Provide the [X, Y] coordinate of the cell's center where the given text is located.  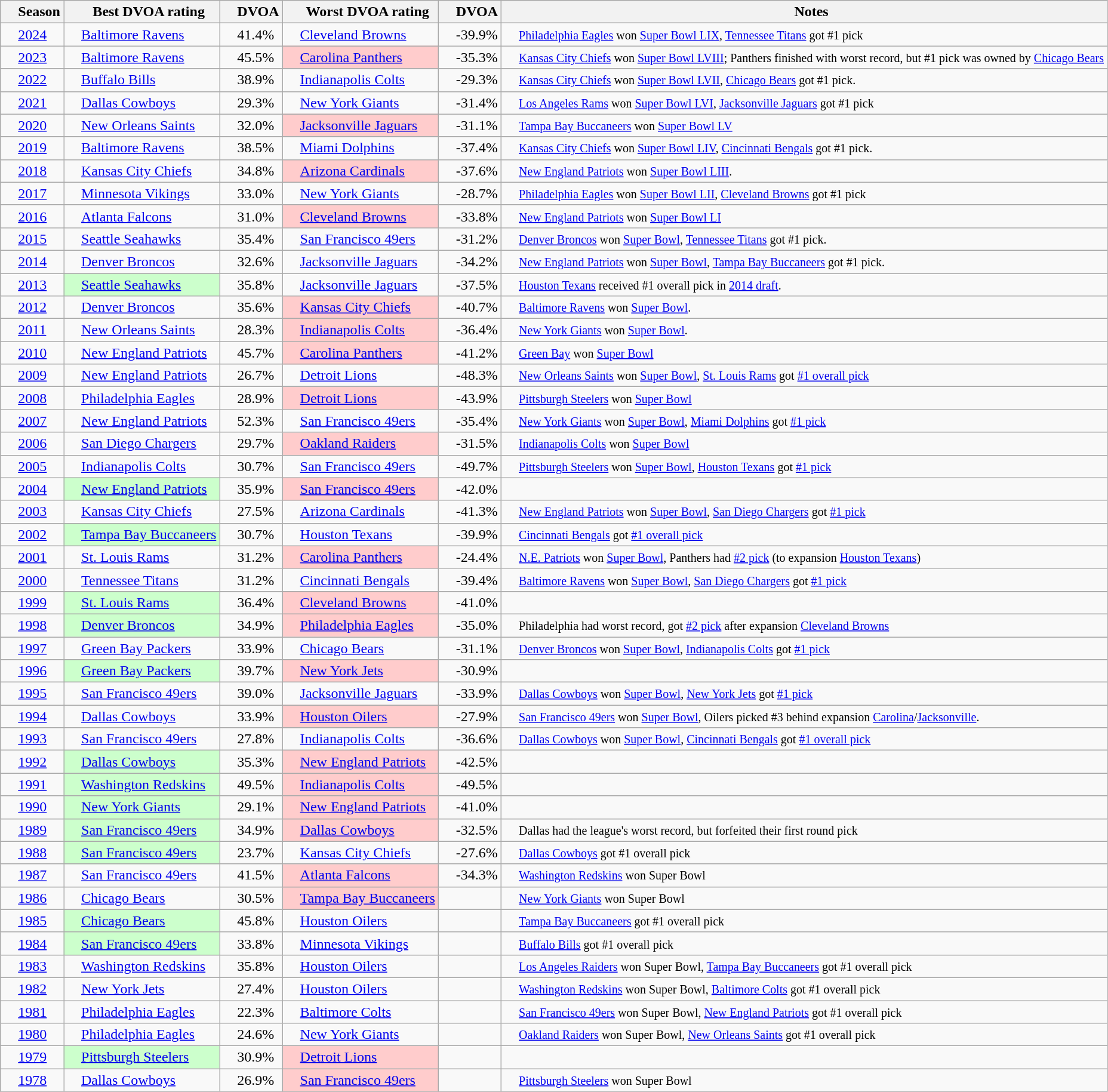
Washington Redskins won Super Bowl, Baltimore Colts got #1 overall pick [805, 989]
Indianapolis Colts won Super Bowl [805, 444]
2005 [32, 466]
-35.0% [469, 625]
39.7% [251, 671]
33.0% [251, 193]
1979 [32, 1057]
1988 [32, 853]
2016 [32, 216]
Philadelphia Eagles won Super Bowl LII, Cleveland Browns got #1 pick [805, 193]
2017 [32, 193]
27.8% [251, 739]
2004 [32, 489]
52.3% [251, 421]
1993 [32, 739]
1991 [32, 785]
38.5% [251, 148]
2008 [32, 398]
-35.3% [469, 57]
2010 [32, 353]
-31.5% [469, 444]
2023 [32, 57]
2015 [32, 239]
-32.5% [469, 830]
Los Angeles Raiders won Super Bowl, Tampa Bay Buccaneers got #1 overall pick [805, 966]
32.6% [251, 262]
2001 [32, 557]
-34.2% [469, 262]
New Orleans Saints won Super Bowl, St. Louis Rams got #1 overall pick [805, 376]
-37.4% [469, 148]
-41.2% [469, 353]
-35.4% [469, 421]
Tampa Bay Buccaneers got #1 overall pick [805, 921]
35.6% [251, 307]
41.4% [251, 35]
-48.3% [469, 376]
23.7% [251, 853]
Baltimore Colts [361, 1012]
1987 [32, 875]
33.8% [251, 943]
-27.9% [469, 716]
1986 [32, 898]
Tampa Bay Buccaneers won Super Bowl LV [805, 125]
New England Patriots won Super Bowl, San Diego Chargers got #1 pick [805, 512]
-37.5% [469, 285]
-36.4% [469, 330]
24.6% [251, 1035]
35.3% [251, 762]
-37.6% [469, 171]
1978 [32, 1080]
-28.7% [469, 193]
Denver Broncos won Super Bowl, Indianapolis Colts got #1 pick [805, 648]
30.5% [251, 898]
1989 [32, 830]
Kansas City Chiefs won Super Bowl LVII, Chicago Bears got #1 pick. [805, 80]
-30.9% [469, 671]
-49.5% [469, 785]
Tennessee Titans [141, 580]
1995 [32, 694]
N.E. Patriots won Super Bowl, Panthers had #2 pick (to expansion Houston Texans) [805, 557]
29.1% [251, 807]
34.8% [251, 171]
1997 [32, 648]
Dallas Cowboys got #1 overall pick [805, 853]
New England Patriots won Super Bowl LI [805, 216]
Dallas Cowboys won Super Bowl, Cincinnati Bengals got #1 overall pick [805, 739]
30.9% [251, 1057]
-39.4% [469, 580]
-49.7% [469, 466]
29.3% [251, 103]
2013 [32, 285]
49.5% [251, 785]
1992 [32, 762]
-43.9% [469, 398]
2011 [32, 330]
1981 [32, 1012]
New York Giants won Super Bowl [805, 898]
2024 [32, 35]
2006 [32, 444]
New York Giants won Super Bowl, Miami Dolphins got #1 pick [805, 421]
45.5% [251, 57]
29.7% [251, 444]
Buffalo Bills got #1 overall pick [805, 943]
35.4% [251, 239]
-40.7% [469, 307]
-34.3% [469, 875]
-33.9% [469, 694]
New England Patriots won Super Bowl, Tampa Bay Buccaneers got #1 pick. [805, 262]
Oakland Raiders [361, 444]
22.3% [251, 1012]
Notes [805, 12]
28.3% [251, 330]
-31.2% [469, 239]
Denver Broncos won Super Bowl, Tennessee Titans got #1 pick. [805, 239]
Philadelphia Eagles won Super Bowl LIX, Tennessee Titans got #1 pick [805, 35]
1994 [32, 716]
New England Patriots won Super Bowl LIII. [805, 171]
1990 [32, 807]
45.7% [251, 353]
-42.5% [469, 762]
San Diego Chargers [141, 444]
2019 [32, 148]
Green Bay won Super Bowl [805, 353]
45.8% [251, 921]
32.0% [251, 125]
Baltimore Ravens won Super Bowl. [805, 307]
Philadelphia had worst record, got #2 pick after expansion Cleveland Browns [805, 625]
-27.6% [469, 853]
Kansas City Chiefs won Super Bowl LIV, Cincinnati Bengals got #1 pick. [805, 148]
-41.3% [469, 512]
Washington Redskins won Super Bowl [805, 875]
-33.8% [469, 216]
-42.0% [469, 489]
28.9% [251, 398]
36.4% [251, 602]
Houston Texans [361, 534]
1985 [32, 921]
Buffalo Bills [141, 80]
1999 [32, 602]
1996 [32, 671]
2012 [32, 307]
2021 [32, 103]
2018 [32, 171]
Oakland Raiders won Super Bowl, New Orleans Saints got #1 overall pick [805, 1035]
Houston Texans received #1 overall pick in 2014 draft. [805, 285]
41.5% [251, 875]
2002 [32, 534]
-29.3% [469, 80]
-31.4% [469, 103]
1980 [32, 1035]
Pittsburgh Steelers won Super Bowl, Houston Texans got #1 pick [805, 466]
Baltimore Ravens won Super Bowl, San Diego Chargers got #1 pick [805, 580]
San Francisco 49ers won Super Bowl, Oilers picked #3 behind expansion Carolina/Jacksonville. [805, 716]
-36.6% [469, 739]
26.9% [251, 1080]
Dallas Cowboys won Super Bowl, New York Jets got #1 pick [805, 694]
New York Giants won Super Bowl. [805, 330]
2009 [32, 376]
27.5% [251, 512]
Miami Dolphins [361, 148]
39.0% [251, 694]
Worst DVOA rating [361, 12]
San Francisco 49ers won Super Bowl, New England Patriots got #1 overall pick [805, 1012]
35.9% [251, 489]
Dallas had the league's worst record, but forfeited their first round pick [805, 830]
2000 [32, 580]
Cincinnati Bengals got #1 overall pick [805, 534]
-24.4% [469, 557]
Pittsburgh Steelers [141, 1057]
1982 [32, 989]
1983 [32, 966]
2003 [32, 512]
Kansas City Chiefs won Super Bowl LVIII; Panthers finished with worst record, but #1 pick was owned by Chicago Bears [805, 57]
Season [32, 12]
1998 [32, 625]
2014 [32, 262]
26.7% [251, 376]
31.0% [251, 216]
2007 [32, 421]
38.9% [251, 80]
27.4% [251, 989]
2022 [32, 80]
Los Angeles Rams won Super Bowl LVI, Jacksonville Jaguars got #1 pick [805, 103]
Best DVOA rating [141, 12]
2020 [32, 125]
Cincinnati Bengals [361, 580]
1984 [32, 943]
